Extract the (x, y) coordinate from the center of the cell holding the provided text.  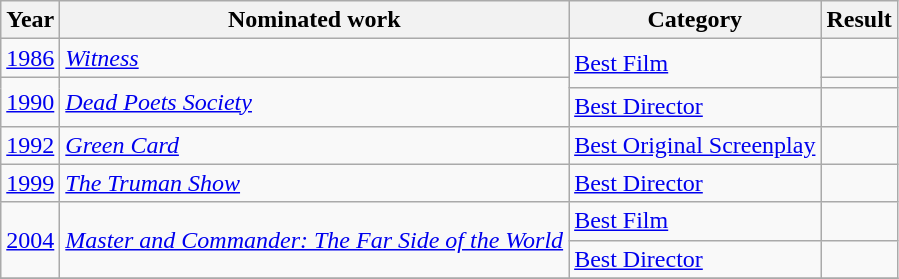
Nominated work (314, 20)
1992 (30, 145)
Master and Commander: The Far Side of the World (314, 240)
Best Original Screenplay (695, 145)
Result (859, 20)
Year (30, 20)
Witness (314, 58)
1999 (30, 183)
Category (695, 20)
1986 (30, 58)
2004 (30, 240)
1990 (30, 102)
The Truman Show (314, 183)
Green Card (314, 145)
Dead Poets Society (314, 102)
